Scan for the cell matching the given text and deliver its (x, y) coordinate at center. 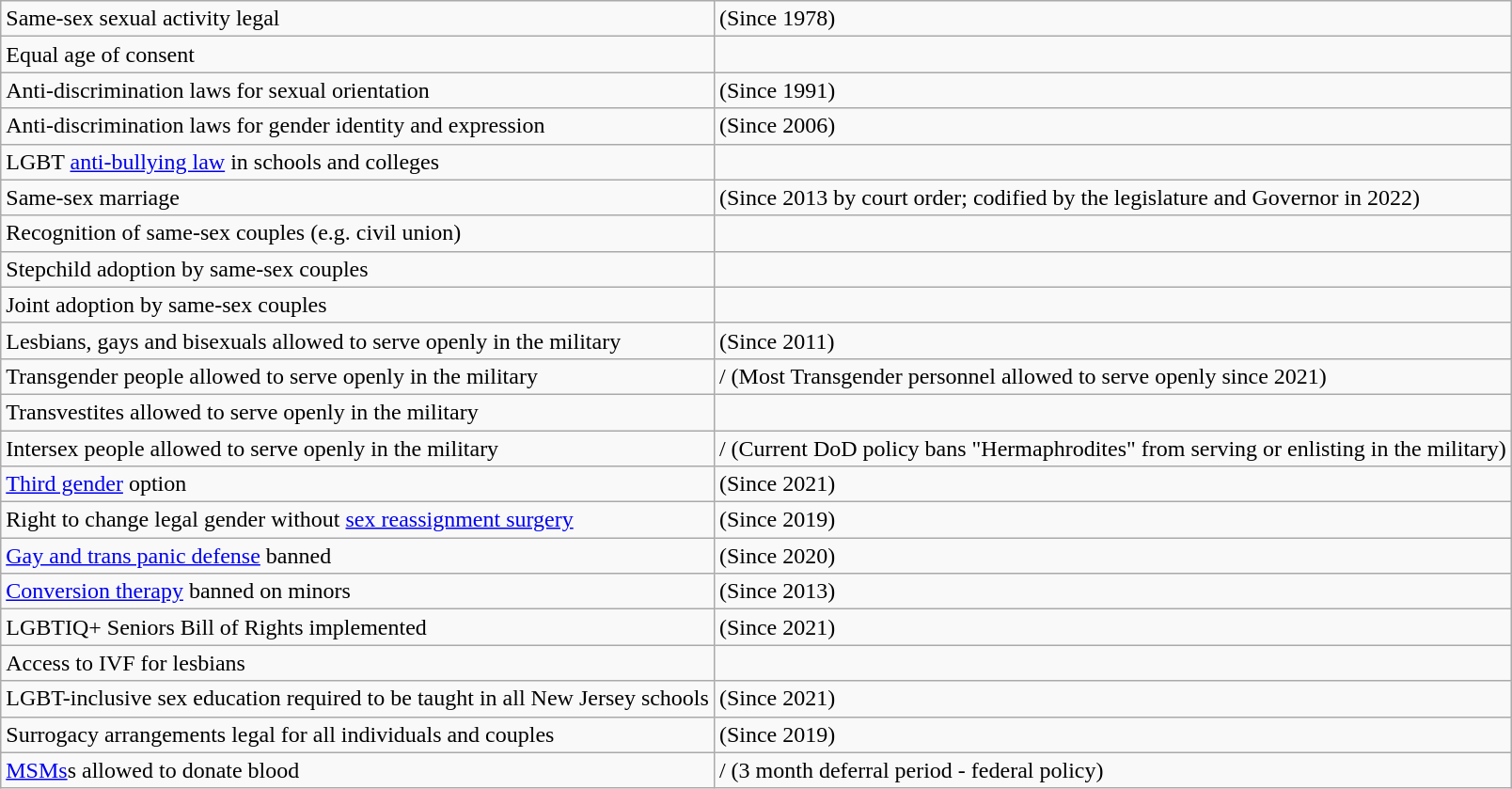
(Since 2020) (1112, 556)
(Since 1991) (1112, 90)
Stepchild adoption by same-sex couples (357, 269)
(Since 2006) (1112, 126)
Anti-discrimination laws for gender identity and expression (357, 126)
Third gender option (357, 484)
/ (3 month deferral period - federal policy) (1112, 770)
Equal age of consent (357, 55)
(Since 2013) (1112, 592)
Joint adoption by same-sex couples (357, 305)
Surrogacy arrangements legal for all individuals and couples (357, 734)
Recognition of same-sex couples (e.g. civil union) (357, 233)
(Since 2011) (1112, 340)
(Since 2013 by court order; codified by the legislature and Governor in 2022) (1112, 197)
Transvestites allowed to serve openly in the military (357, 412)
Intersex people allowed to serve openly in the military (357, 449)
LGBTIQ+ Seniors Bill of Rights implemented (357, 627)
Gay and trans panic defense banned (357, 556)
Same-sex sexual activity legal (357, 19)
MSMss allowed to donate blood (357, 770)
Lesbians, gays and bisexuals allowed to serve openly in the military (357, 340)
LGBT anti-bullying law in schools and colleges (357, 162)
/ (Current DoD policy bans "Hermaphrodites" from serving or enlisting in the military) (1112, 449)
LGBT-inclusive sex education required to be taught in all New Jersey schools (357, 699)
Anti-discrimination laws for sexual orientation (357, 90)
Conversion therapy banned on minors (357, 592)
Transgender people allowed to serve openly in the military (357, 376)
Access to IVF for lesbians (357, 663)
(Since 1978) (1112, 19)
Same-sex marriage (357, 197)
Right to change legal gender without sex reassignment surgery (357, 520)
/ (Most Transgender personnel allowed to serve openly since 2021) (1112, 376)
